Locate the cell with the specified text and output its [X, Y] center coordinate. 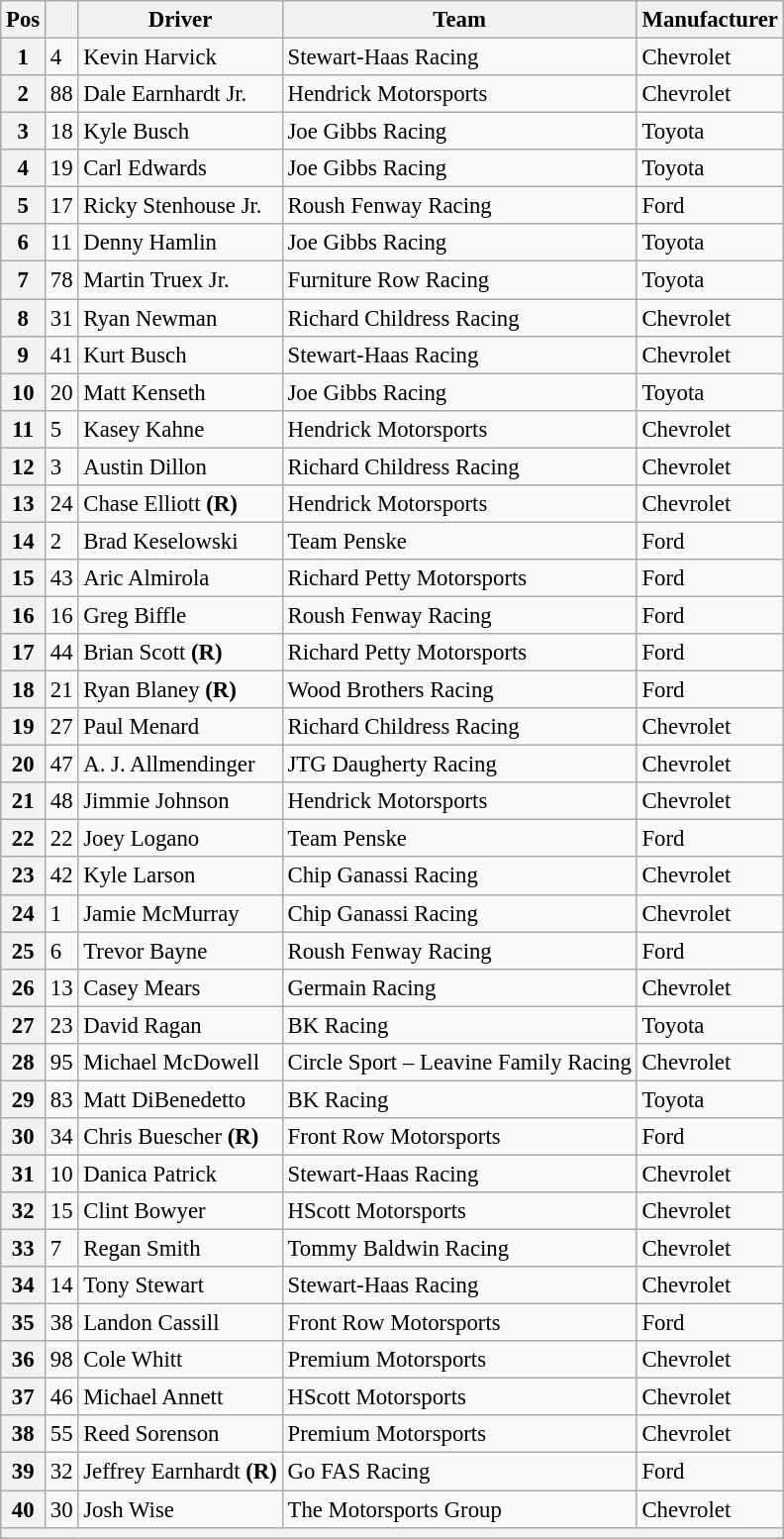
Jeffrey Earnhardt (R) [180, 1472]
Go FAS Racing [459, 1472]
55 [61, 1435]
Kyle Larson [180, 876]
36 [24, 1360]
48 [61, 801]
98 [61, 1360]
12 [24, 466]
Germain Racing [459, 987]
Landon Cassill [180, 1323]
Kyle Busch [180, 132]
95 [61, 1063]
Casey Mears [180, 987]
Austin Dillon [180, 466]
Chase Elliott (R) [180, 504]
Tony Stewart [180, 1285]
Circle Sport – Leavine Family Racing [459, 1063]
43 [61, 578]
Wood Brothers Racing [459, 690]
44 [61, 653]
Driver [180, 20]
26 [24, 987]
35 [24, 1323]
Michael McDowell [180, 1063]
Jamie McMurray [180, 913]
Martin Truex Jr. [180, 280]
Jimmie Johnson [180, 801]
Chris Buescher (R) [180, 1137]
Clint Bowyer [180, 1211]
41 [61, 355]
Cole Whitt [180, 1360]
David Ragan [180, 1025]
Team [459, 20]
Joey Logano [180, 839]
Dale Earnhardt Jr. [180, 94]
Carl Edwards [180, 168]
Michael Annett [180, 1397]
8 [24, 318]
A. J. Allmendinger [180, 765]
28 [24, 1063]
Tommy Baldwin Racing [459, 1249]
25 [24, 951]
Ricky Stenhouse Jr. [180, 206]
29 [24, 1099]
Matt Kenseth [180, 392]
Danica Patrick [180, 1174]
46 [61, 1397]
Kasey Kahne [180, 429]
40 [24, 1509]
Ryan Blaney (R) [180, 690]
33 [24, 1249]
Pos [24, 20]
Denny Hamlin [180, 243]
Brad Keselowski [180, 541]
42 [61, 876]
78 [61, 280]
Reed Sorenson [180, 1435]
JTG Daugherty Racing [459, 765]
Regan Smith [180, 1249]
Furniture Row Racing [459, 280]
83 [61, 1099]
Paul Menard [180, 727]
Trevor Bayne [180, 951]
47 [61, 765]
Ryan Newman [180, 318]
39 [24, 1472]
Brian Scott (R) [180, 653]
Aric Almirola [180, 578]
Josh Wise [180, 1509]
Greg Biffle [180, 615]
Matt DiBenedetto [180, 1099]
Kevin Harvick [180, 57]
The Motorsports Group [459, 1509]
Kurt Busch [180, 355]
37 [24, 1397]
Manufacturer [710, 20]
88 [61, 94]
9 [24, 355]
